Search for the cell housing the specified text and yield its [X, Y] center coordinate. 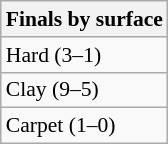
Carpet (1–0) [84, 126]
Hard (3–1) [84, 55]
Clay (9–5) [84, 90]
Finals by surface [84, 19]
